Provide the (x, y) coordinate of the cell's center where the given text is located.  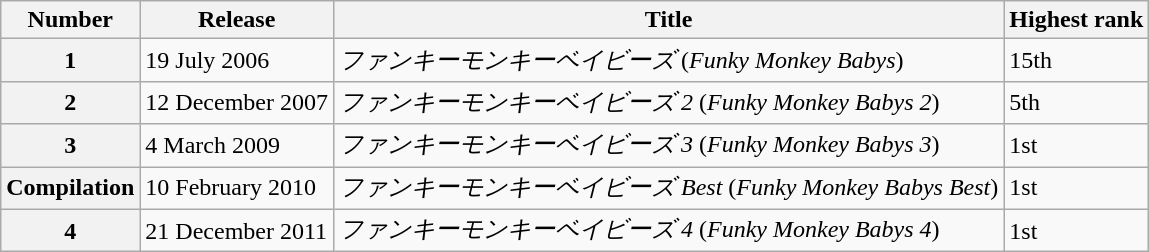
ファンキーモンキーベイビーズ 3 (Funky Monkey Babys 3) (668, 146)
2 (70, 102)
4 (70, 230)
ファンキーモンキーベイビーズ Best (Funky Monkey Babys Best) (668, 188)
Compilation (70, 188)
12 December 2007 (237, 102)
1 (70, 60)
3 (70, 146)
19 July 2006 (237, 60)
5th (1076, 102)
Highest rank (1076, 20)
4 March 2009 (237, 146)
15th (1076, 60)
ファンキーモンキーベイビーズ 4 (Funky Monkey Babys 4) (668, 230)
10 February 2010 (237, 188)
Title (668, 20)
Release (237, 20)
ファンキーモンキーベイビーズ 2 (Funky Monkey Babys 2) (668, 102)
Number (70, 20)
21 December 2011 (237, 230)
ファンキーモンキーベイビーズ (Funky Monkey Babys) (668, 60)
